Output the [X, Y] coordinate of the center of the cell containing the given text.  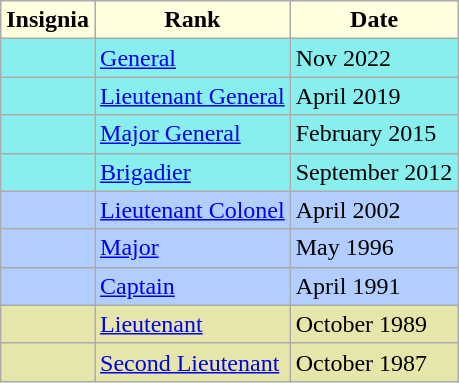
Major General [193, 134]
Brigadier [193, 172]
General [193, 58]
Captain [193, 286]
October 1987 [374, 362]
Nov 2022 [374, 58]
Rank [193, 20]
Date [374, 20]
Lieutenant [193, 324]
April 2002 [374, 210]
Lieutenant General [193, 96]
Second Lieutenant [193, 362]
May 1996 [374, 248]
February 2015 [374, 134]
Major [193, 248]
April 2019 [374, 96]
Insignia [48, 20]
Lieutenant Colonel [193, 210]
September 2012 [374, 172]
April 1991 [374, 286]
October 1989 [374, 324]
